Return the (x, y) coordinate for the center point of the cell that contains the specified text.  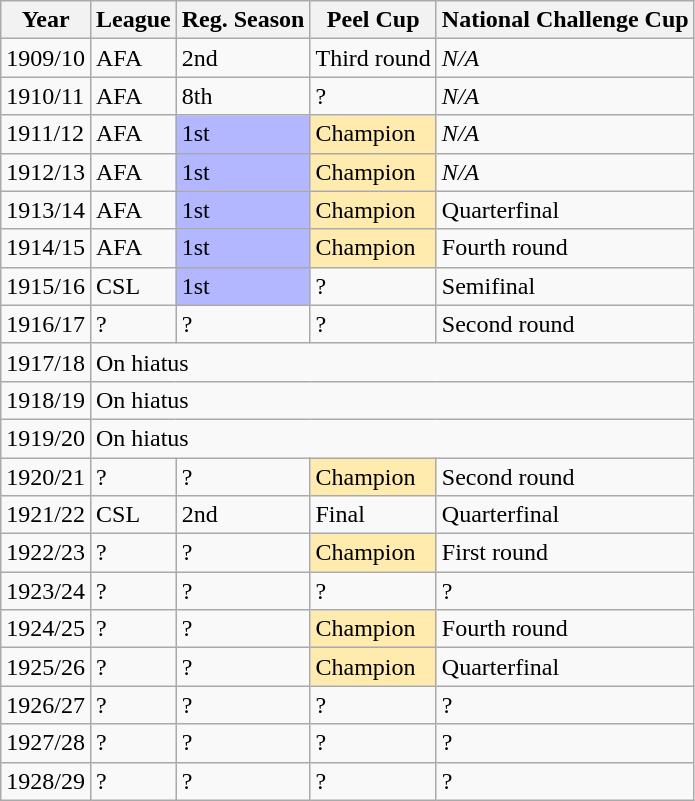
8th (243, 96)
Third round (373, 58)
Peel Cup (373, 20)
1928/29 (46, 781)
1926/27 (46, 705)
1915/16 (46, 286)
1909/10 (46, 58)
1913/14 (46, 210)
Semifinal (565, 286)
1921/22 (46, 515)
Final (373, 515)
Year (46, 20)
1924/25 (46, 629)
1914/15 (46, 248)
1925/26 (46, 667)
1918/19 (46, 400)
1916/17 (46, 324)
National Challenge Cup (565, 20)
Reg. Season (243, 20)
1927/28 (46, 743)
1922/23 (46, 553)
First round (565, 553)
League (133, 20)
1917/18 (46, 362)
1920/21 (46, 477)
1919/20 (46, 438)
1910/11 (46, 96)
1912/13 (46, 172)
1911/12 (46, 134)
1923/24 (46, 591)
